From the cell containing the given text, extract its center point as [X, Y] coordinate. 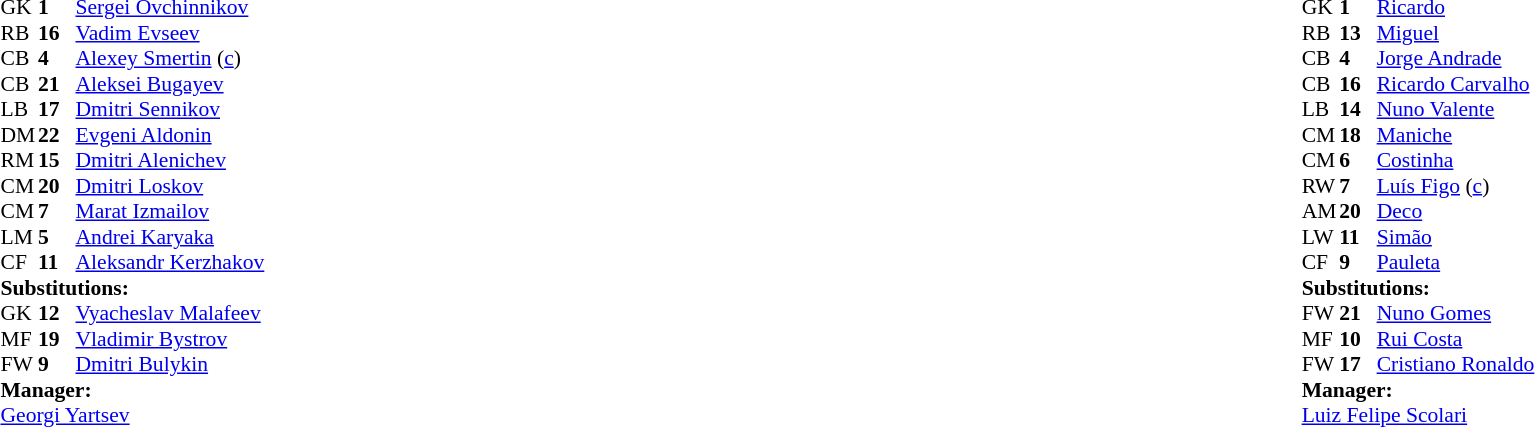
Miguel [1456, 33]
Aleksandr Kerzhakov [170, 263]
Alexey Smertin (c) [170, 59]
Dmitri Alenichev [170, 161]
Evgeni Aldonin [170, 135]
Maniche [1456, 135]
Vyacheslav Malafeev [170, 313]
Simão [1456, 237]
Luís Figo (c) [1456, 186]
13 [1358, 33]
19 [57, 339]
Dmitri Loskov [170, 186]
Andrei Karyaka [170, 237]
Aleksei Bugayev [170, 84]
GK [19, 313]
Dmitri Bulykin [170, 365]
Nuno Valente [1456, 109]
12 [57, 313]
Pauleta [1456, 263]
Vladimir Bystrov [170, 339]
Costinha [1456, 161]
AM [1321, 211]
15 [57, 161]
DM [19, 135]
RM [19, 161]
18 [1358, 135]
LW [1321, 237]
22 [57, 135]
Jorge Andrade [1456, 59]
Rui Costa [1456, 339]
Dmitri Sennikov [170, 109]
Vadim Evseev [170, 33]
LM [19, 237]
Ricardo Carvalho [1456, 84]
5 [57, 237]
6 [1358, 161]
Deco [1456, 211]
Nuno Gomes [1456, 313]
Cristiano Ronaldo [1456, 365]
14 [1358, 109]
10 [1358, 339]
RW [1321, 186]
Marat Izmailov [170, 211]
